Provide the (x, y) coordinate of the cell's center where the given text is located.  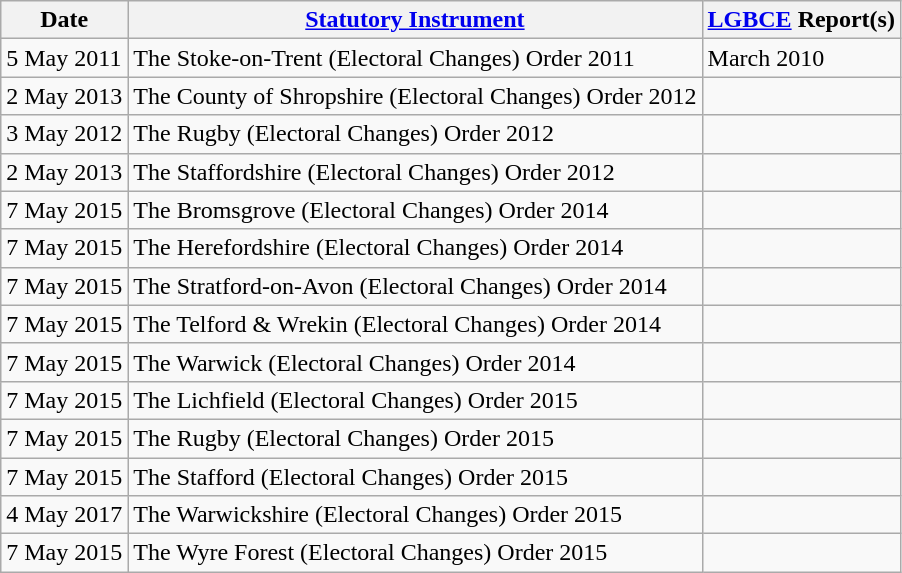
Statutory Instrument (415, 20)
The Bromsgrove (Electoral Changes) Order 2014 (415, 210)
The Stratford-on-Avon (Electoral Changes) Order 2014 (415, 286)
The Telford & Wrekin (Electoral Changes) Order 2014 (415, 324)
The Herefordshire (Electoral Changes) Order 2014 (415, 248)
The Warwickshire (Electoral Changes) Order 2015 (415, 515)
The Wyre Forest (Electoral Changes) Order 2015 (415, 553)
The County of Shropshire (Electoral Changes) Order 2012 (415, 96)
LGBCE Report(s) (801, 20)
March 2010 (801, 58)
The Stafford (Electoral Changes) Order 2015 (415, 477)
The Rugby (Electoral Changes) Order 2012 (415, 134)
3 May 2012 (64, 134)
The Staffordshire (Electoral Changes) Order 2012 (415, 172)
The Warwick (Electoral Changes) Order 2014 (415, 362)
The Lichfield (Electoral Changes) Order 2015 (415, 400)
The Rugby (Electoral Changes) Order 2015 (415, 438)
5 May 2011 (64, 58)
The Stoke-on-Trent (Electoral Changes) Order 2011 (415, 58)
Date (64, 20)
4 May 2017 (64, 515)
